Determine the (X, Y) coordinate at the center of the cell enclosing the given text.  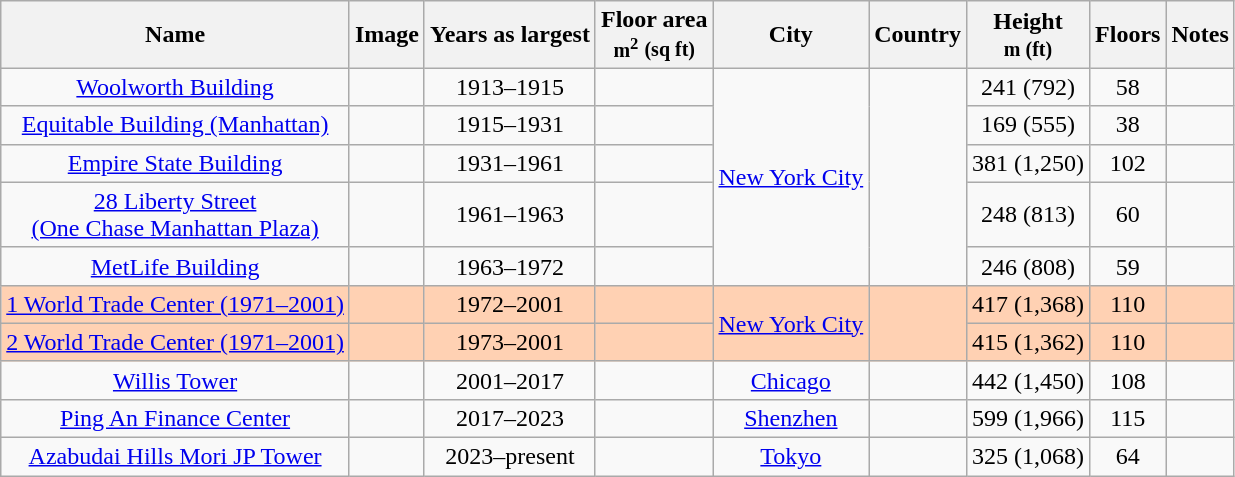
Tokyo (791, 457)
Years as largest (510, 34)
241 (792) (1028, 87)
Ping An Finance Center (176, 418)
Willis Tower (176, 380)
102 (1128, 163)
2 World Trade Center (1971–2001) (176, 342)
Heightm (ft) (1028, 34)
2001–2017 (510, 380)
248 (813) (1028, 214)
Name (176, 34)
1915–1931 (510, 125)
1972–2001 (510, 304)
115 (1128, 418)
Image (386, 34)
1 World Trade Center (1971–2001) (176, 304)
Chicago (791, 380)
Shenzhen (791, 418)
Floor aream2 (sq ft) (654, 34)
417 (1,368) (1028, 304)
Floors (1128, 34)
325 (1,068) (1028, 457)
1963–1972 (510, 266)
Woolworth Building (176, 87)
599 (1,966) (1028, 418)
Empire State Building (176, 163)
108 (1128, 380)
1973–2001 (510, 342)
Country (918, 34)
Equitable Building (Manhattan) (176, 125)
Azabudai Hills Mori JP Tower (176, 457)
2017–2023 (510, 418)
MetLife Building (176, 266)
1961–1963 (510, 214)
59 (1128, 266)
442 (1,450) (1028, 380)
1913–1915 (510, 87)
28 Liberty Street (One Chase Manhattan Plaza) (176, 214)
60 (1128, 214)
1931–1961 (510, 163)
381 (1,250) (1028, 163)
169 (555) (1028, 125)
64 (1128, 457)
415 (1,362) (1028, 342)
38 (1128, 125)
2023–present (510, 457)
Notes (1200, 34)
City (791, 34)
58 (1128, 87)
246 (808) (1028, 266)
